Detect which cell encompasses the target text, then output its [x, y] center coordinate. 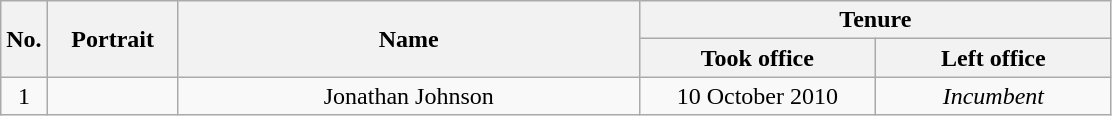
Left office [993, 58]
Portrait [112, 39]
Incumbent [993, 96]
10 October 2010 [757, 96]
Name [408, 39]
Took office [757, 58]
Jonathan Johnson [408, 96]
Tenure [875, 20]
1 [24, 96]
No. [24, 39]
